Provide the (x, y) coordinate of the cell's center where the given text is located.  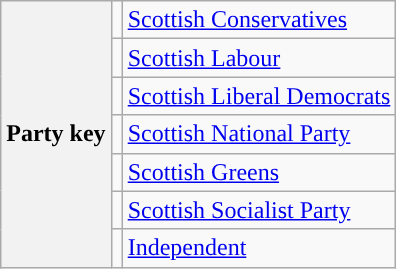
Scottish Socialist Party (259, 210)
Independent (259, 248)
Scottish Labour (259, 58)
Party key (56, 134)
Scottish Liberal Democrats (259, 96)
Scottish Greens (259, 172)
Scottish Conservatives (259, 20)
Scottish National Party (259, 134)
